Search for the cell housing the specified text and yield its (X, Y) center coordinate. 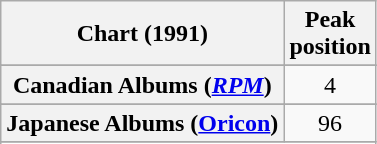
Canadian Albums (RPM) (142, 85)
96 (330, 123)
4 (330, 85)
Peakposition (330, 34)
Japanese Albums (Oricon) (142, 123)
Chart (1991) (142, 34)
